Return (X, Y) of the center of cell containing provided text 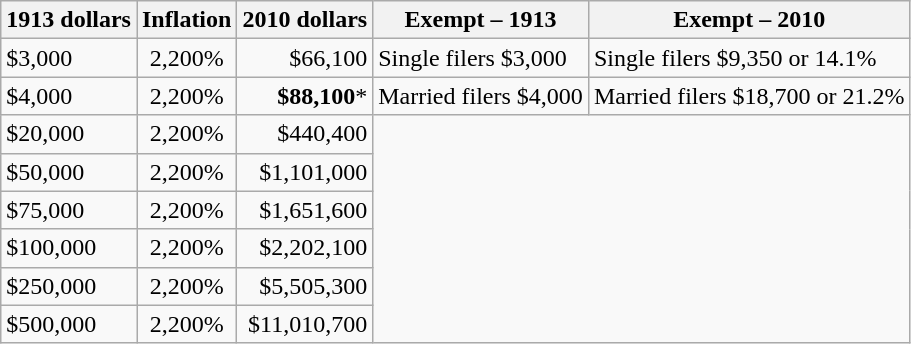
$100,000 (69, 248)
Exempt – 1913 (481, 20)
$1,651,600 (305, 210)
$88,100* (305, 96)
$5,505,300 (305, 286)
$500,000 (69, 324)
2010 dollars (305, 20)
$4,000 (69, 96)
Exempt – 2010 (749, 20)
$1,101,000 (305, 172)
$3,000 (69, 58)
$20,000 (69, 134)
Married filers $4,000 (481, 96)
Single filers $9,350 or 14.1% (749, 58)
Married filers $18,700 or 21.2% (749, 96)
Inflation (186, 20)
Single filers $3,000 (481, 58)
$66,100 (305, 58)
1913 dollars (69, 20)
$2,202,100 (305, 248)
$11,010,700 (305, 324)
$75,000 (69, 210)
$440,400 (305, 134)
$50,000 (69, 172)
$250,000 (69, 286)
